Return the (X, Y) coordinate for the center point of the cell that contains the specified text.  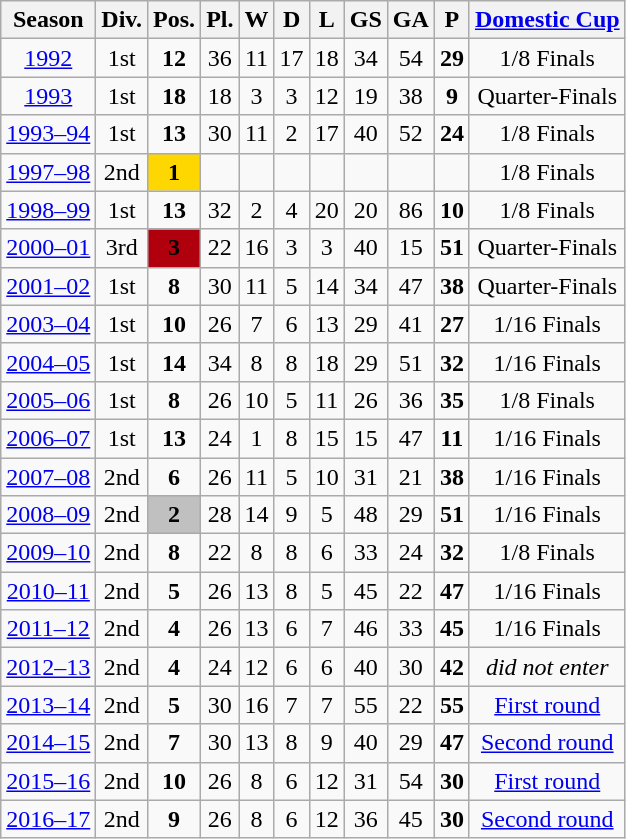
2003–04 (48, 324)
2000–01 (48, 248)
1993–94 (48, 134)
2013–14 (48, 705)
D (292, 20)
2011–12 (48, 629)
Domestic Cup (547, 20)
Season (48, 20)
Div. (122, 20)
GA (410, 20)
Pos. (174, 20)
52 (410, 134)
2012–13 (48, 667)
2004–05 (48, 362)
1993 (48, 96)
2005–06 (48, 400)
35 (452, 400)
P (452, 20)
2015–16 (48, 781)
did not enter (547, 667)
1997–98 (48, 172)
2006–07 (48, 438)
2008–09 (48, 515)
2007–08 (48, 477)
86 (410, 210)
GS (366, 20)
27 (452, 324)
3rd (122, 248)
28 (220, 515)
2014–15 (48, 743)
42 (452, 667)
48 (366, 515)
46 (366, 629)
1992 (48, 58)
W (256, 20)
41 (410, 324)
2016–17 (48, 819)
2001–02 (48, 286)
21 (410, 477)
2010–11 (48, 591)
Pl. (220, 20)
19 (366, 96)
L (326, 20)
1998–99 (48, 210)
2009–10 (48, 553)
